Provide the [x, y] coordinate of the cell's center where the given text is located.  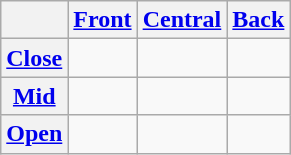
Close [34, 58]
Central [182, 20]
Open [34, 134]
Mid [34, 96]
Back [258, 20]
Front [102, 20]
